Provide the [x, y] coordinate of the cell's center where the given text is located.  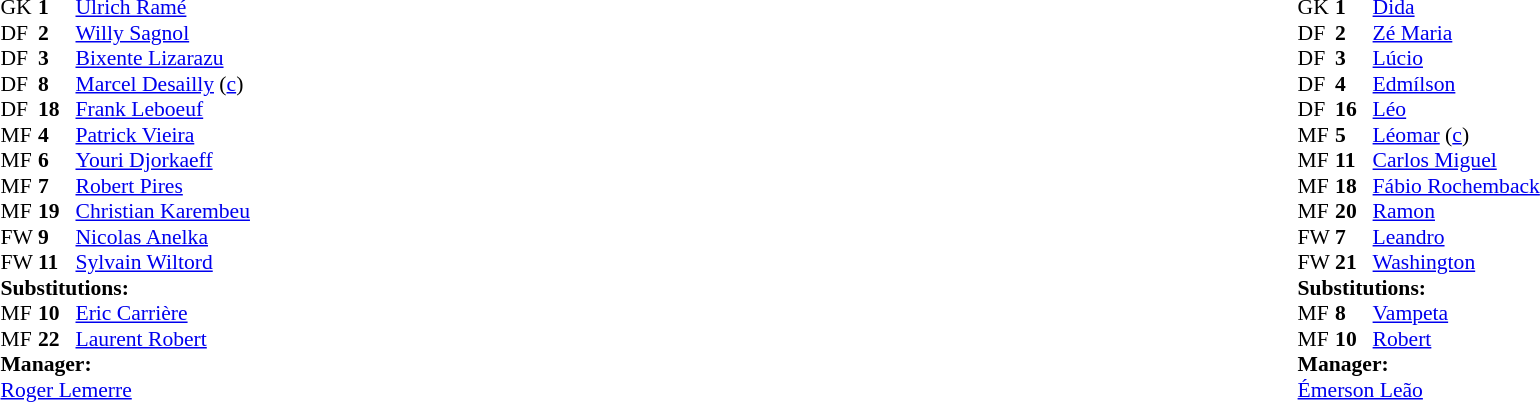
6 [57, 161]
Sylvain Wiltord [163, 263]
Patrick Vieira [163, 135]
Frank Leboeuf [163, 109]
Eric Carrière [163, 313]
Leandro [1456, 237]
Léo [1456, 109]
Edmílson [1456, 84]
Robert [1456, 339]
21 [1354, 263]
Ramon [1456, 211]
Youri Djorkaeff [163, 161]
Bixente Lizarazu [163, 59]
22 [57, 339]
Christian Karembeu [163, 211]
Carlos Miguel [1456, 161]
9 [57, 237]
Willy Sagnol [163, 33]
20 [1354, 211]
Washington [1456, 263]
Marcel Desailly (c) [163, 84]
19 [57, 211]
Nicolas Anelka [163, 237]
Laurent Robert [163, 339]
16 [1354, 109]
Robert Pires [163, 186]
Lúcio [1456, 59]
Vampeta [1456, 313]
Fábio Rochemback [1456, 186]
5 [1354, 135]
Léomar (c) [1456, 135]
Zé Maria [1456, 33]
